Determine the [x, y] coordinate at the center of the cell enclosing the given text.  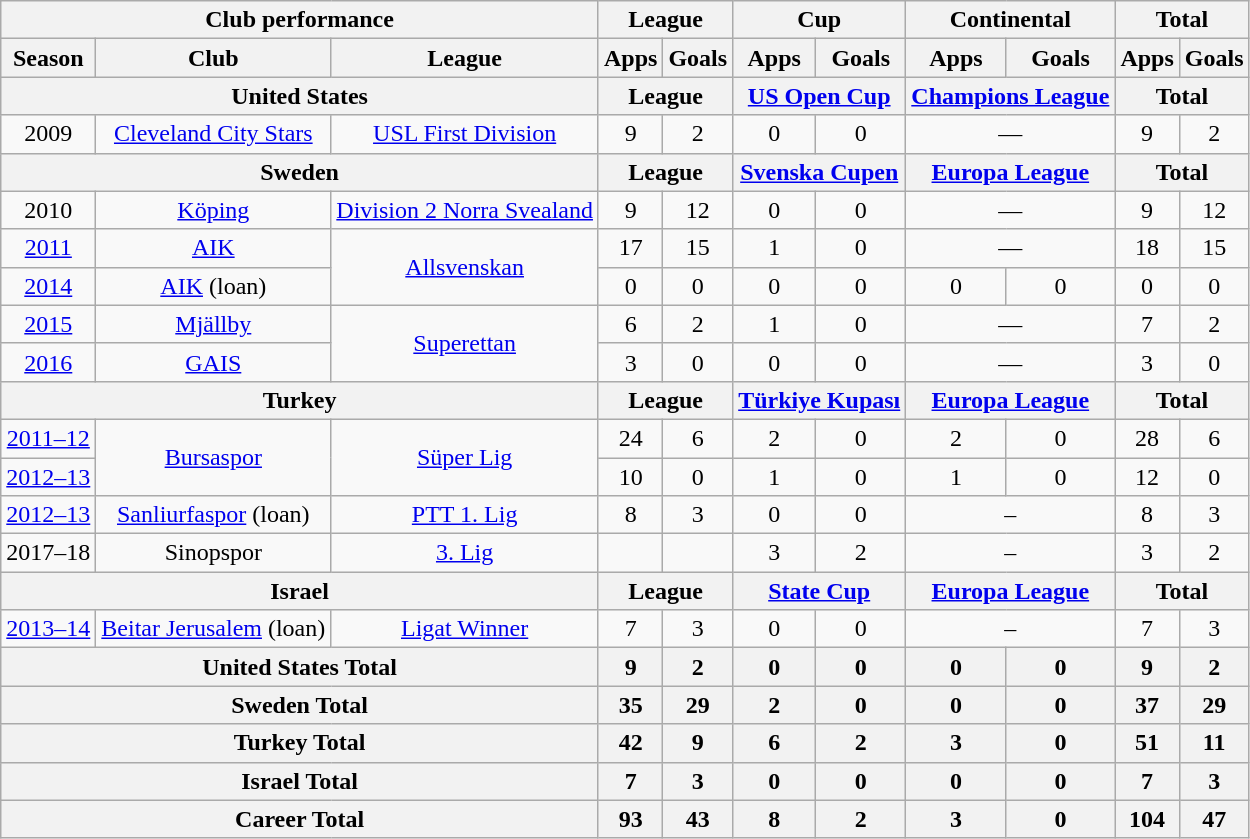
Israel [300, 591]
Svenska Cupen [820, 172]
Sweden Total [300, 705]
Champions League [1010, 96]
2016 [48, 362]
Season [48, 58]
Beitar Jerusalem (loan) [214, 629]
18 [1147, 248]
24 [630, 438]
104 [1147, 819]
Cup [820, 20]
Mjällby [214, 324]
Israel Total [300, 781]
Cleveland City Stars [214, 134]
Sweden [300, 172]
42 [630, 743]
37 [1147, 705]
AIK (loan) [214, 286]
Club performance [300, 20]
2015 [48, 324]
USL First Division [465, 134]
2011 [48, 248]
Club [214, 58]
Türkiye Kupası [820, 400]
2013–14 [48, 629]
United States Total [300, 667]
United States [300, 96]
17 [630, 248]
93 [630, 819]
PTT 1. Lig [465, 515]
Ligat Winner [465, 629]
AIK [214, 248]
GAIS [214, 362]
2011–12 [48, 438]
35 [630, 705]
Sinopspor [214, 553]
State Cup [820, 591]
Turkey [300, 400]
2017–18 [48, 553]
Continental [1010, 20]
Süper Lig [465, 457]
2009 [48, 134]
43 [698, 819]
51 [1147, 743]
Köping [214, 210]
2010 [48, 210]
Sanliurfaspor (loan) [214, 515]
Turkey Total [300, 743]
Career Total [300, 819]
Bursaspor [214, 457]
2014 [48, 286]
US Open Cup [820, 96]
28 [1147, 438]
11 [1214, 743]
Allsvenskan [465, 267]
Superettan [465, 343]
Division 2 Norra Svealand [465, 210]
10 [630, 477]
3. Lig [465, 553]
47 [1214, 819]
